Output the (x, y) coordinate of the center of the cell containing the given text.  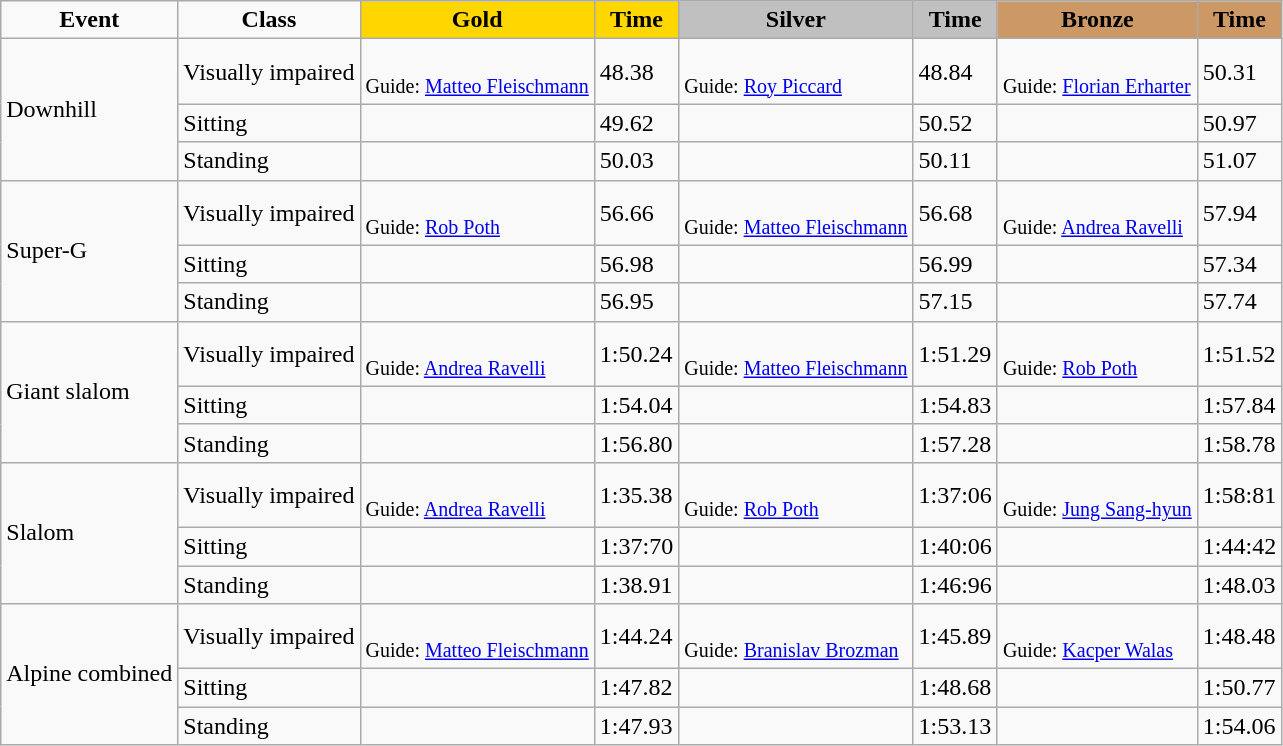
1:45.89 (955, 636)
Super-G (90, 250)
1:48.68 (955, 688)
1:51.29 (955, 354)
1:57.84 (1239, 405)
57.34 (1239, 264)
Slalom (90, 532)
50.52 (955, 123)
1:50.77 (1239, 688)
Guide: Roy Piccard (796, 72)
1:44.24 (636, 636)
1:37:70 (636, 546)
50.03 (636, 161)
56.98 (636, 264)
Guide: Jung Sang-hyun (1097, 494)
Guide: Kacper Walas (1097, 636)
48.38 (636, 72)
1:40:06 (955, 546)
1:48.03 (1239, 585)
Class (269, 20)
1:54.83 (955, 405)
Alpine combined (90, 674)
1:57.28 (955, 443)
1:47.82 (636, 688)
1:44:42 (1239, 546)
1:38.91 (636, 585)
57.94 (1239, 212)
Event (90, 20)
Gold (477, 20)
50.31 (1239, 72)
Downhill (90, 110)
50.97 (1239, 123)
1:48.48 (1239, 636)
50.11 (955, 161)
1:58:81 (1239, 494)
Bronze (1097, 20)
1:58.78 (1239, 443)
1:47.93 (636, 726)
49.62 (636, 123)
Guide: Branislav Brozman (796, 636)
Guide: Florian Erharter (1097, 72)
1:35.38 (636, 494)
Giant slalom (90, 392)
1:56.80 (636, 443)
1:37:06 (955, 494)
1:53.13 (955, 726)
1:54.04 (636, 405)
57.15 (955, 302)
56.95 (636, 302)
1:54.06 (1239, 726)
1:50.24 (636, 354)
51.07 (1239, 161)
1:46:96 (955, 585)
48.84 (955, 72)
56.99 (955, 264)
1:51.52 (1239, 354)
56.66 (636, 212)
57.74 (1239, 302)
56.68 (955, 212)
Silver (796, 20)
